Pinpoint the cell where the given text exists, returning its [X, Y] midpoint coordinate. 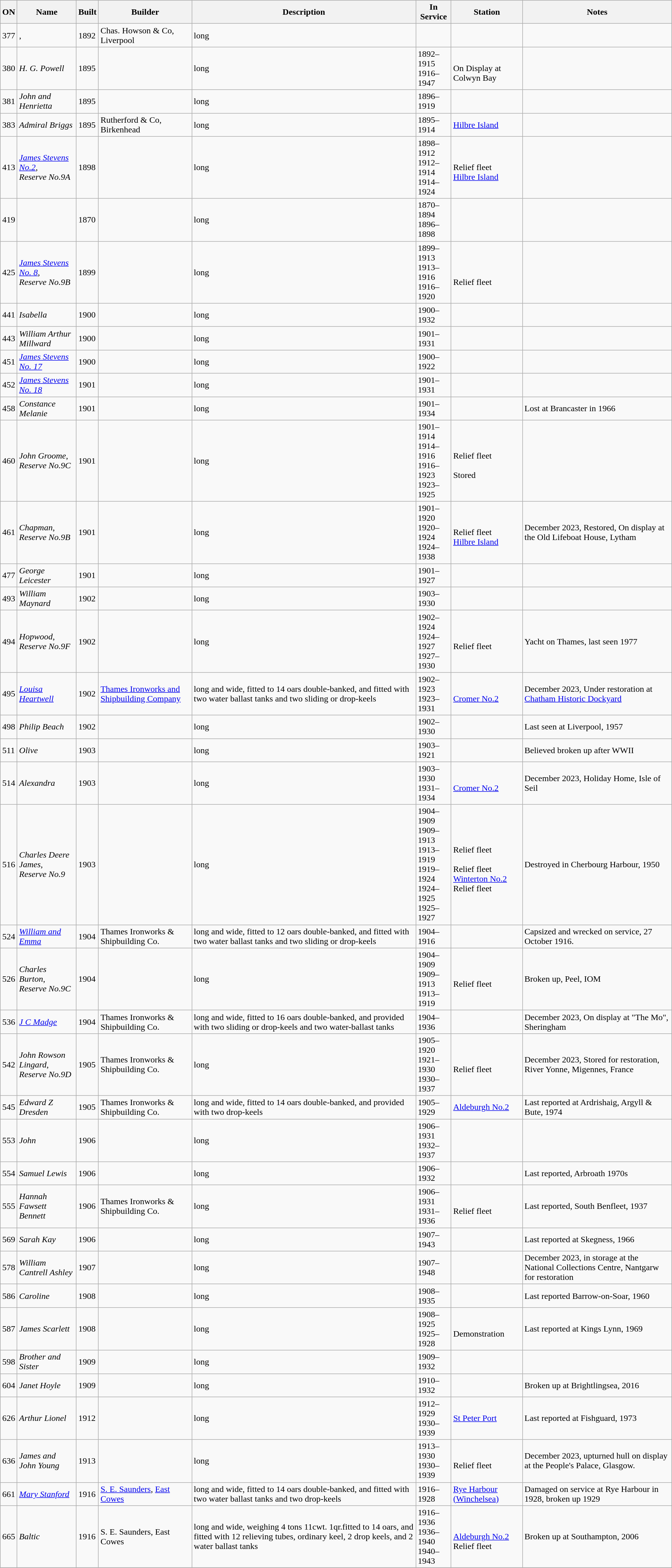
383 [9, 125]
661 [9, 1494]
Isabella [47, 315]
Hilbre Island [487, 125]
Charles Burton,Reserve No.9C [47, 979]
1903–1930 [433, 598]
James and John Young [47, 1461]
1901–1927 [433, 576]
381 [9, 101]
498 [9, 727]
1901–1934 [433, 408]
451 [9, 362]
Hannah Fawsett Bennett [47, 1206]
Lost at Brancaster in 1966 [597, 408]
Janet Hoyle [47, 1385]
419 [9, 220]
Brother and Sister [47, 1362]
511 [9, 750]
long and wide, fitted to 14 oars double-banked, and provided with two drop-keels [304, 1107]
Admiral Briggs [47, 125]
425 [9, 272]
1892 [88, 35]
1905–19201921–19301930–1937 [433, 1064]
Last reported at Skegness, 1966 [597, 1239]
Station [487, 12]
James Scarlett [47, 1329]
1898 [88, 167]
long and wide, fitted to 12 oars double-banked, and fitted with two water ballast tanks and two sliding or drop-keels [304, 936]
587 [9, 1329]
December 2023, Holiday Home, Isle of Seil [597, 783]
1907 [88, 1268]
Samuel Lewis [47, 1173]
1901–19201920–19241924–1938 [433, 532]
Relief fleetStored [487, 461]
1899 [88, 272]
H. G. Powell [47, 68]
Builder [145, 12]
J C Madge [47, 1022]
604 [9, 1385]
1906–1932 [433, 1173]
George Leicester [47, 576]
1913 [88, 1461]
Last reported at Fishguard, 1973 [597, 1418]
Mary Stanford [47, 1494]
1904–19091909–19131913–19191919–19241924–19251925–1927 [433, 865]
441 [9, 315]
461 [9, 532]
John and Henrietta [47, 101]
Description [304, 12]
James Stevens No. 18 [47, 385]
1902–19241924–19271927–1930 [433, 642]
John [47, 1140]
477 [9, 576]
Last reported at Ardrishaig, Argyll & Bute, 1974 [597, 1107]
536 [9, 1022]
1913–19301930–1939 [433, 1461]
1907–1943 [433, 1239]
553 [9, 1140]
452 [9, 385]
Arthur Lionel [47, 1418]
St Peter Port [487, 1418]
James Stevens No.2,Reserve No.9A [47, 167]
Last reported at Kings Lynn, 1969 [597, 1329]
514 [9, 783]
Yacht on Thames, last seen 1977 [597, 642]
377 [9, 35]
Rye Harbour (Winchelsea) [487, 1494]
1902–1930 [433, 727]
1896–1919 [433, 101]
516 [9, 865]
James Stevens No. 8,Reserve No.9B [47, 272]
554 [9, 1173]
1912 [88, 1418]
Last seen at Liverpool, 1957 [597, 727]
James Stevens No. 17 [47, 362]
1906–19311932–1937 [433, 1140]
December 2023, Under restoration at Chatham Historic Dockyard [597, 694]
Demonstration [487, 1329]
Last reported, Arbroath 1970s [597, 1173]
413 [9, 167]
Last reported, South Benfleet, 1937 [597, 1206]
1900–1932 [433, 315]
Baltic [47, 1536]
Relief fleetRelief fleetWinterton No.2Relief fleet [487, 865]
December 2023, in storage at the National Collections Centre, Nantgarw for restoration [597, 1268]
John Rowson Lingard,Reserve No.9D [47, 1064]
Alexandra [47, 783]
1910–1932 [433, 1385]
, [47, 35]
1870–18941896–1898 [433, 220]
1904–1936 [433, 1022]
long and wide, fitted to 16 oars double-banked, and provided with two sliding or drop-keels and two water-ballast tanks [304, 1022]
Caroline [47, 1296]
665 [9, 1536]
1902–19231923–1931 [433, 694]
524 [9, 936]
1916–1928 [433, 1494]
Chas. Howson & Co, Liverpool [145, 35]
Olive [47, 750]
1898–19121912–19141914–1924 [433, 167]
1909–1932 [433, 1362]
1905–1929 [433, 1107]
626 [9, 1418]
Louisa Heartwell [47, 694]
December 2023, On display at "The Mo", Sheringham [597, 1022]
598 [9, 1362]
Rutherford & Co, Birkenhead [145, 125]
526 [9, 979]
1906–19311931–1936 [433, 1206]
Damaged on service at Rye Harbour in 1928, broken up 1929 [597, 1494]
1907–1948 [433, 1268]
Destroyed in Cherbourg Harbour, 1950 [597, 865]
578 [9, 1268]
Name [47, 12]
December 2023, Stored for restoration, River Yonne, Migennes, France [597, 1064]
Hopwood,Reserve No.9F [47, 642]
1895–1914 [433, 125]
Chapman,Reserve No.9B [47, 532]
493 [9, 598]
1892–19151916–1947 [433, 68]
Constance Melanie [47, 408]
Believed broken up after WWII [597, 750]
ON [9, 12]
Notes [597, 12]
William Cantrell Ashley [47, 1268]
long and wide, fitted to 14 oars double-banked, and fitted with two water ballast tanks and two sliding or drop-keels [304, 694]
Charles Deere James,Reserve No.9 [47, 865]
1901–19141914–19161916–19231923–1925 [433, 461]
Aldeburgh No.2Relief fleet [487, 1536]
542 [9, 1064]
William and Emma [47, 936]
Capsized and wrecked on service, 27 October 1916. [597, 936]
Last reported Barrow-on-Soar, 1960 [597, 1296]
1900–1922 [433, 362]
555 [9, 1206]
1870 [88, 220]
Thames Ironworks and Shipbuilding Company [145, 694]
586 [9, 1296]
1916–19361936–19401940–1943 [433, 1536]
495 [9, 694]
1904–1916 [433, 936]
Edward Z Dresden [47, 1107]
458 [9, 408]
Broken up at Southampton, 2006 [597, 1536]
Aldeburgh No.2 [487, 1107]
1908–1935 [433, 1296]
545 [9, 1107]
569 [9, 1239]
494 [9, 642]
Broken up, Peel, IOM [597, 979]
In Service [433, 12]
1903–1921 [433, 750]
John Groome,Reserve No.9C [47, 461]
December 2023, upturned hull on display at the People's Palace, Glasgow. [597, 1461]
1912–19291930–1939 [433, 1418]
380 [9, 68]
636 [9, 1461]
long and wide, fitted to 14 oars double-banked, and fitted with two water ballast tanks and two drop-keels [304, 1494]
Built [88, 12]
460 [9, 461]
Sarah Kay [47, 1239]
443 [9, 338]
William Maynard [47, 598]
1908–19251925–1928 [433, 1329]
William Arthur Millward [47, 338]
1903–19301931–1934 [433, 783]
1899–19131913–19161916–1920 [433, 272]
December 2023, Restored, On display at the Old Lifeboat House, Lytham [597, 532]
Broken up at Brightlingsea, 2016 [597, 1385]
On Display at Colwyn Bay [487, 68]
1904–19091909–19131913–1919 [433, 979]
Philip Beach [47, 727]
